Scan for the cell matching the given text and deliver its [X, Y] coordinate at center. 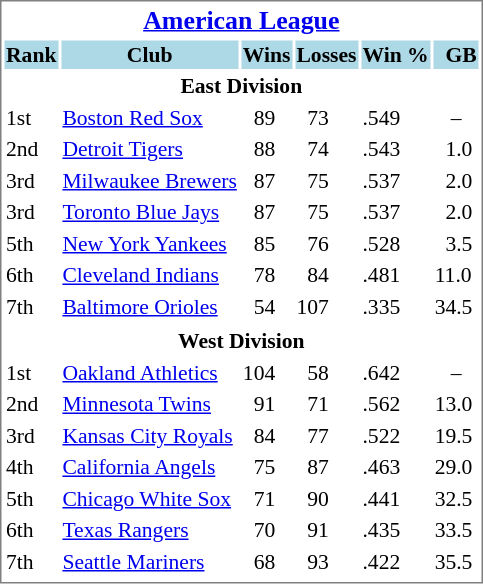
Rank [30, 54]
Club [150, 54]
.435 [396, 530]
Milwaukee Brewers [150, 180]
Boston Red Sox [150, 118]
33.5 [456, 530]
1.0 [456, 149]
Seattle Mariners [150, 562]
3.5 [456, 244]
California Angels [150, 467]
88 [266, 149]
.422 [396, 562]
Losses [326, 54]
.549 [396, 118]
90 [326, 498]
Chicago White Sox [150, 498]
93 [326, 562]
77 [326, 436]
Baltimore Orioles [150, 306]
13.0 [456, 404]
American League [241, 20]
89 [266, 118]
.335 [396, 306]
54 [266, 306]
Oakland Athletics [150, 372]
.481 [396, 275]
4th [30, 467]
11.0 [456, 275]
West Division [241, 341]
32.5 [456, 498]
Minnesota Twins [150, 404]
74 [326, 149]
Kansas City Royals [150, 436]
Win % [396, 54]
58 [326, 372]
73 [326, 118]
70 [266, 530]
19.5 [456, 436]
35.5 [456, 562]
Wins [266, 54]
.642 [396, 372]
Toronto Blue Jays [150, 212]
34.5 [456, 306]
85 [266, 244]
.562 [396, 404]
.543 [396, 149]
GB [456, 54]
.522 [396, 436]
.463 [396, 467]
Cleveland Indians [150, 275]
68 [266, 562]
New York Yankees [150, 244]
.441 [396, 498]
104 [266, 372]
76 [326, 244]
Texas Rangers [150, 530]
78 [266, 275]
107 [326, 306]
East Division [241, 86]
29.0 [456, 467]
Detroit Tigers [150, 149]
.528 [396, 244]
